Extract the [X, Y] coordinate from the center of the cell holding the provided text.  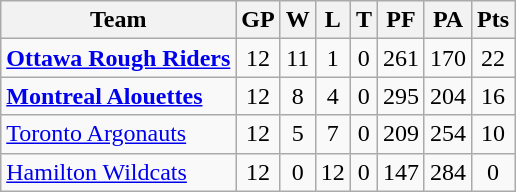
261 [400, 58]
Toronto Argonauts [118, 134]
8 [298, 96]
GP [258, 20]
Montreal Alouettes [118, 96]
Pts [494, 20]
PF [400, 20]
L [332, 20]
4 [332, 96]
16 [494, 96]
11 [298, 58]
5 [298, 134]
1 [332, 58]
PA [448, 20]
254 [448, 134]
Ottawa Rough Riders [118, 58]
T [364, 20]
204 [448, 96]
22 [494, 58]
W [298, 20]
7 [332, 134]
Hamilton Wildcats [118, 172]
10 [494, 134]
170 [448, 58]
147 [400, 172]
295 [400, 96]
284 [448, 172]
Team [118, 20]
209 [400, 134]
